Return [X, Y] of the center of cell containing provided text 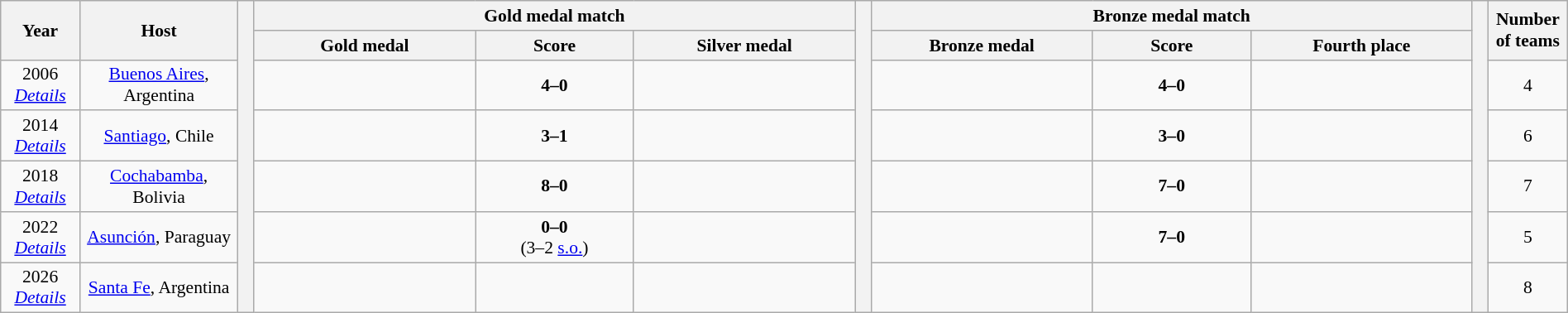
Fourth place [1361, 46]
Asunción, Paraguay [159, 237]
3–0 [1171, 136]
Cochabamba, Bolivia [159, 187]
Buenos Aires, Argentina [159, 84]
8 [1527, 288]
Year [41, 30]
Gold medal [365, 46]
Bronze medal [982, 46]
2026Details [41, 288]
8–0 [554, 187]
Number of teams [1527, 30]
3–1 [554, 136]
7 [1527, 187]
5 [1527, 237]
2018 Details [41, 187]
Silver medal [744, 46]
2006 Details [41, 84]
6 [1527, 136]
2014 Details [41, 136]
2022Details [41, 237]
0–0(3–2 s.o.) [554, 237]
4 [1527, 84]
Santiago, Chile [159, 136]
Gold medal match [554, 16]
Bronze medal match [1171, 16]
Santa Fe, Argentina [159, 288]
Host [159, 30]
